Capture the cell that displays the provided text and extract its (x, y) central coordinate. 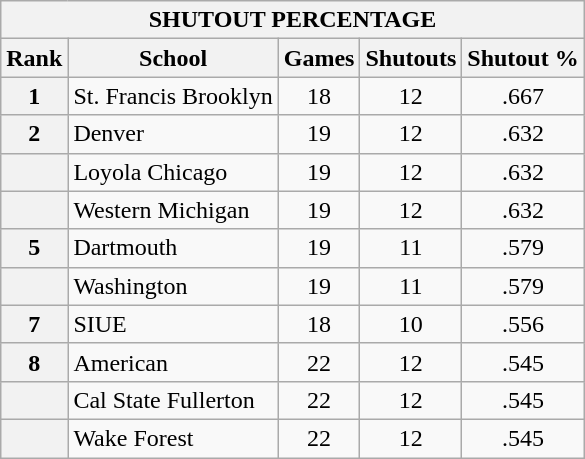
Washington (173, 286)
7 (34, 324)
.667 (523, 96)
Wake Forest (173, 438)
Denver (173, 134)
Games (319, 58)
SHUTOUT PERCENTAGE (292, 20)
8 (34, 362)
SIUE (173, 324)
10 (411, 324)
School (173, 58)
Cal State Fullerton (173, 400)
Western Michigan (173, 210)
2 (34, 134)
Shutout % (523, 58)
Loyola Chicago (173, 172)
5 (34, 248)
St. Francis Brooklyn (173, 96)
American (173, 362)
Shutouts (411, 58)
1 (34, 96)
.556 (523, 324)
Rank (34, 58)
Dartmouth (173, 248)
